Identify which cell holds the provided text, then report its (x, y) central coordinate. 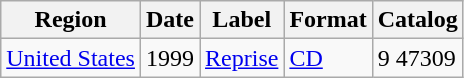
Catalog (418, 20)
Reprise (242, 58)
1999 (170, 58)
Date (170, 20)
CD (328, 58)
United States (71, 58)
Format (328, 20)
9 47309 (418, 58)
Label (242, 20)
Region (71, 20)
